From the cell containing the given text, extract its center point as (x, y) coordinate. 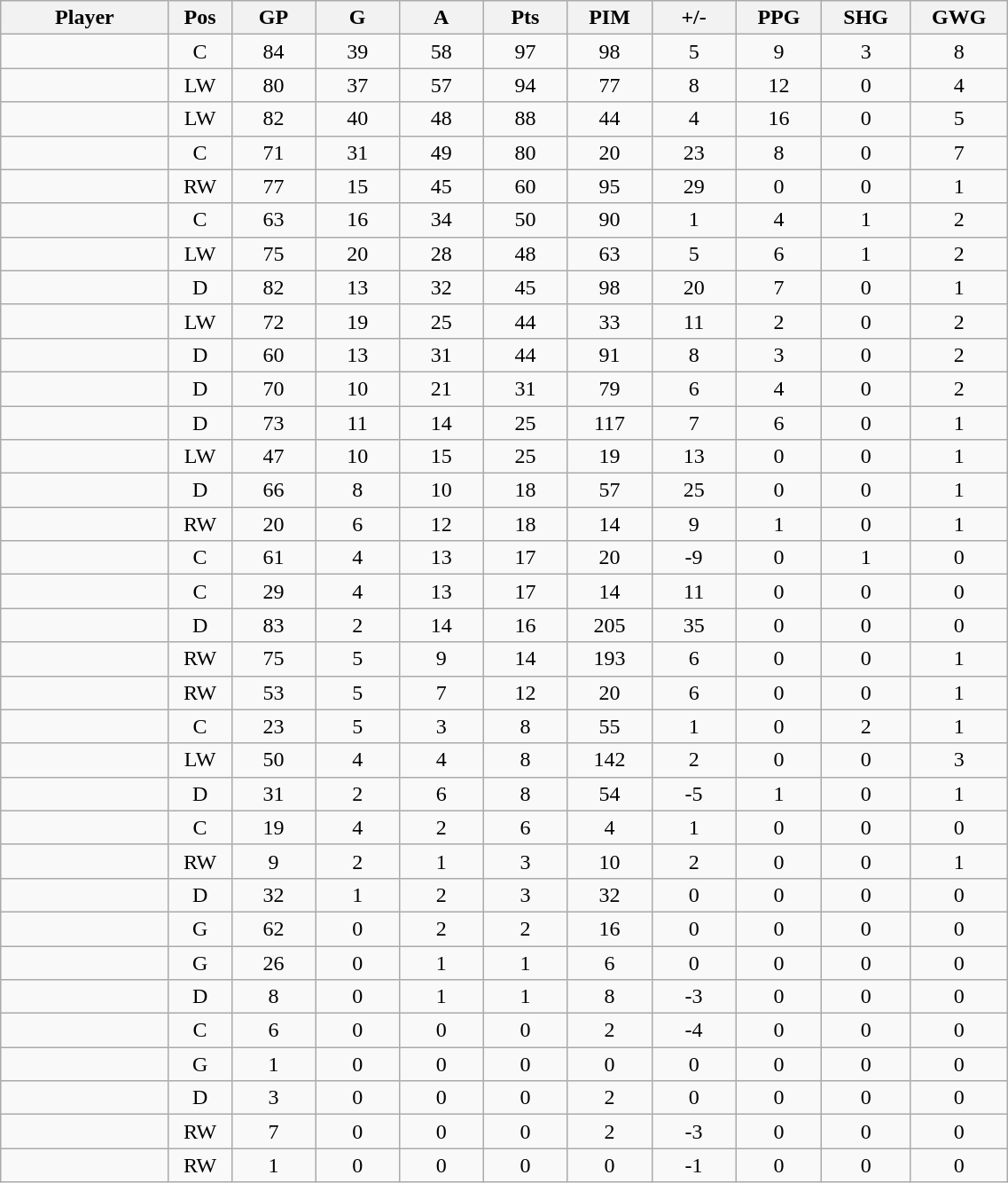
Pos (200, 18)
62 (273, 928)
35 (693, 625)
91 (610, 355)
66 (273, 490)
58 (441, 51)
205 (610, 625)
49 (441, 153)
94 (525, 85)
A (441, 18)
21 (441, 388)
34 (441, 220)
97 (525, 51)
GWG (958, 18)
40 (358, 119)
70 (273, 388)
-4 (693, 1030)
PIM (610, 18)
47 (273, 457)
37 (358, 85)
73 (273, 423)
193 (610, 659)
84 (273, 51)
-5 (693, 794)
-9 (693, 558)
95 (610, 186)
PPG (778, 18)
GP (273, 18)
55 (610, 726)
142 (610, 760)
71 (273, 153)
33 (610, 321)
Pts (525, 18)
88 (525, 119)
117 (610, 423)
Player (85, 18)
54 (610, 794)
79 (610, 388)
-1 (693, 1165)
72 (273, 321)
90 (610, 220)
+/- (693, 18)
SHG (866, 18)
53 (273, 693)
39 (358, 51)
83 (273, 625)
26 (273, 962)
28 (441, 254)
61 (273, 558)
